Return [X, Y] of the center of cell containing provided text 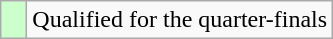
Qualified for the quarter-finals [180, 20]
